Scan for the cell matching the given text and deliver its (x, y) coordinate at center. 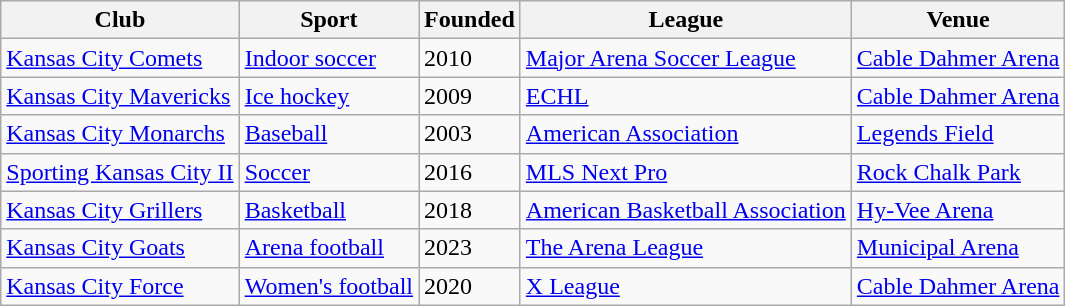
Sporting Kansas City II (120, 172)
X League (686, 286)
Kansas City Goats (120, 248)
Rock Chalk Park (958, 172)
American Basketball Association (686, 210)
Kansas City Comets (120, 58)
Venue (958, 20)
Club (120, 20)
ECHL (686, 96)
Basketball (328, 210)
Kansas City Force (120, 286)
Founded (470, 20)
The Arena League (686, 248)
Soccer (328, 172)
Women's football (328, 286)
Baseball (328, 134)
Major Arena Soccer League (686, 58)
Sport (328, 20)
2016 (470, 172)
Indoor soccer (328, 58)
2003 (470, 134)
Legends Field (958, 134)
2010 (470, 58)
Kansas City Grillers (120, 210)
Kansas City Mavericks (120, 96)
Municipal Arena (958, 248)
2009 (470, 96)
League (686, 20)
American Association (686, 134)
2020 (470, 286)
Kansas City Monarchs (120, 134)
Hy-Vee Arena (958, 210)
Arena football (328, 248)
2023 (470, 248)
2018 (470, 210)
MLS Next Pro (686, 172)
Ice hockey (328, 96)
